Search for the cell housing the specified text and yield its (x, y) center coordinate. 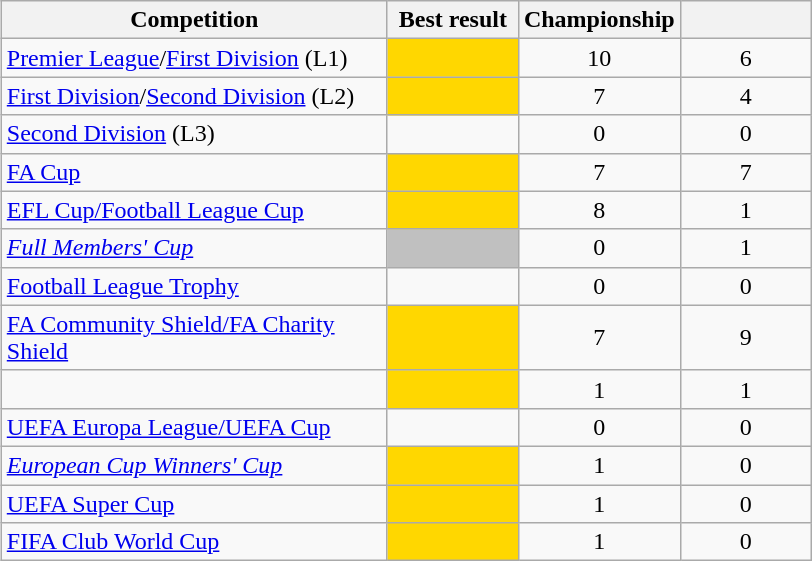
FA Cup (194, 172)
FA Community Shield/FA Charity Shield (194, 338)
9 (746, 338)
Second Division (L3) (194, 134)
4 (746, 96)
6 (746, 58)
EFL Cup/Football League Cup (194, 210)
Championship (599, 20)
8 (599, 210)
UEFA Super Cup (194, 503)
European Cup Winners' Cup (194, 465)
Premier League/First Division (L1) (194, 58)
10 (599, 58)
Full Members' Cup (194, 248)
UEFA Europa League/UEFA Cup (194, 427)
Best result (452, 20)
FIFA Club World Cup (194, 542)
Football League Trophy (194, 286)
Competition (194, 20)
First Division/Second Division (L2) (194, 96)
